Scan for the cell matching the given text and deliver its [X, Y] coordinate at center. 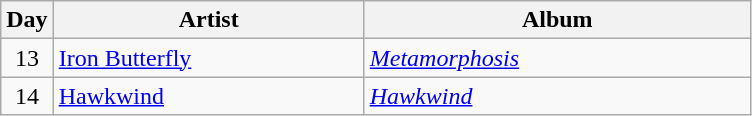
Metamorphosis [557, 58]
Album [557, 20]
Iron Butterfly [208, 58]
Day [27, 20]
13 [27, 58]
Artist [208, 20]
14 [27, 96]
